Detect which cell encompasses the target text, then output its [X, Y] center coordinate. 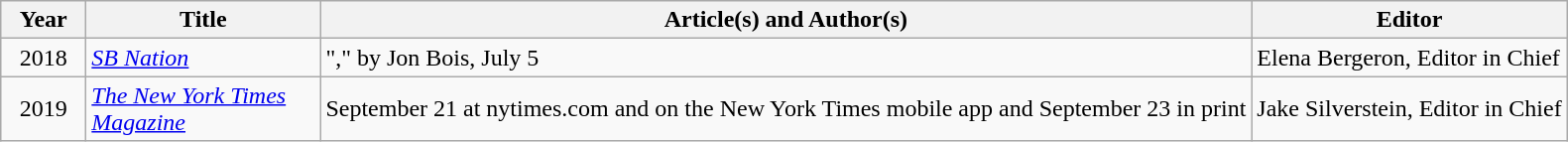
Article(s) and Author(s) [785, 20]
Editor [1409, 20]
"," by Jon Bois, July 5 [785, 58]
Jake Silverstein, Editor in Chief [1409, 109]
2019 [44, 109]
2018 [44, 58]
September 21 at nytimes.com and on the New York Times mobile app and September 23 in print [785, 109]
SB Nation [203, 58]
Elena Bergeron, Editor in Chief [1409, 58]
The New York Times Magazine [203, 109]
Title [203, 20]
Year [44, 20]
